Extract the (X, Y) coordinate from the center of the cell holding the provided text.  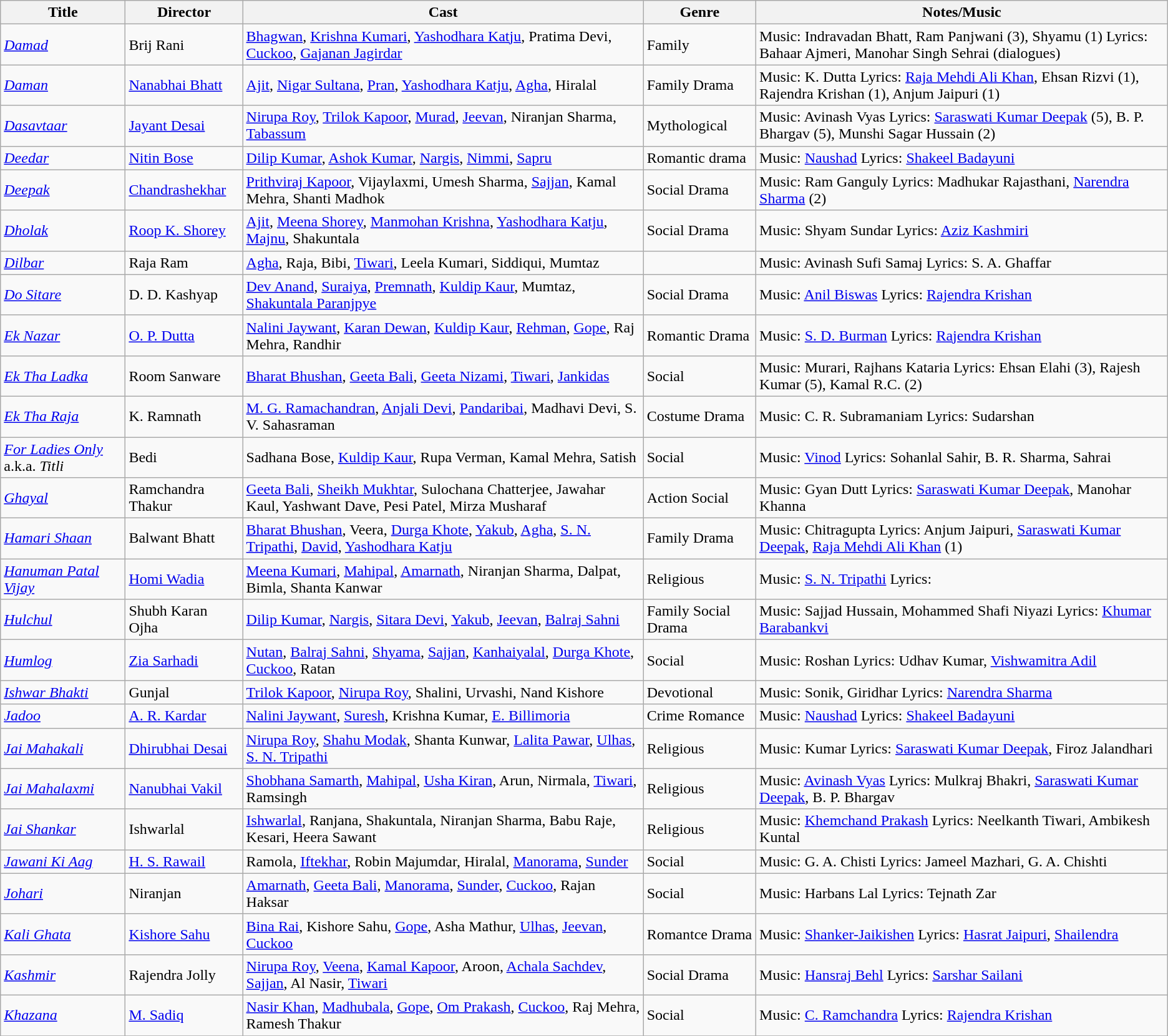
Romantic drama (699, 158)
Music: Avinash Vyas Lyrics: Mulkraj Bhakri, Saraswati Kumar Deepak, B. P. Bhargav (962, 788)
Ajit, Meena Shorey, Manmohan Krishna, Yashodhara Katju, Majnu, Shakuntala (443, 231)
Action Social (699, 498)
Ek Nazar (63, 336)
Niranjan (184, 893)
For Ladies Only a.k.a. Titli (63, 457)
Nalini Jaywant, Suresh, Krishna Kumar, E. Billimoria (443, 716)
Chandrashekhar (184, 190)
Kashmir (63, 974)
Music: C. R. Subramaniam Lyrics: Sudarshan (962, 417)
Do Sitare (63, 294)
Ramola, Iftekhar, Robin Majumdar, Hiralal, Manorama, Sunder (443, 861)
Roop K. Shorey (184, 231)
Hamari Shaan (63, 539)
Geeta Bali, Sheikh Mukhtar, Sulochana Chatterjee, Jawahar Kaul, Yashwant Dave, Pesi Patel, Mirza Musharaf (443, 498)
Music: Sajjad Hussain, Mohammed Shafi Niyazi Lyrics: Khumar Barabankvi (962, 620)
Mythological (699, 126)
Music: Khemchand Prakash Lyrics: Neelkanth Tiwari, Ambikesh Kuntal (962, 830)
Shobhana Samarth, Mahipal, Usha Kiran, Arun, Nirmala, Tiwari, Ramsingh (443, 788)
M. Sadiq (184, 1015)
Nirupa Roy, Veena, Kamal Kapoor, Aroon, Achala Sachdev, Sajjan, Al Nasir, Tiwari (443, 974)
Humlog (63, 660)
Music: Gyan Dutt Lyrics: Saraswati Kumar Deepak, Manohar Khanna (962, 498)
Music: C. Ramchandra Lyrics: Rajendra Krishan (962, 1015)
Ishwarlal, Ranjana, Shakuntala, Niranjan Sharma, Babu Raje, Kesari, Heera Sawant (443, 830)
Jawani Ki Aag (63, 861)
Ishwar Bhakti (63, 692)
Ishwarlal (184, 830)
Music: Harbans Lal Lyrics: Tejnath Zar (962, 893)
Daman (63, 85)
Music: Shanker-Jaikishen Lyrics: Hasrat Jaipuri, Shailendra (962, 934)
A. R. Kardar (184, 716)
Bedi (184, 457)
Music: G. A. Chisti Lyrics: Jameel Mazhari, G. A. Chishti (962, 861)
Music: Murari, Rajhans Kataria Lyrics: Ehsan Elahi (3), Rajesh Kumar (5), Kamal R.C. (2) (962, 375)
Amarnath, Geeta Bali, Manorama, Sunder, Cuckoo, Rajan Haksar (443, 893)
Nalini Jaywant, Karan Dewan, Kuldip Kaur, Rehman, Gope, Raj Mehra, Randhir (443, 336)
Ek Tha Raja (63, 417)
Sadhana Bose, Kuldip Kaur, Rupa Verman, Kamal Mehra, Satish (443, 457)
Deedar (63, 158)
Bhagwan, Krishna Kumari, Yashodhara Katju, Pratima Devi, Cuckoo, Gajanan Jagirdar (443, 45)
Devotional (699, 692)
Music: Ram Ganguly Lyrics: Madhukar Rajasthani, Narendra Sharma (2) (962, 190)
Khazana (63, 1015)
Music: Chitragupta Lyrics: Anjum Jaipuri, Saraswati Kumar Deepak, Raja Mehdi Ali Khan (1) (962, 539)
Music: Kumar Lyrics: Saraswati Kumar Deepak, Firoz Jalandhari (962, 748)
Dilip Kumar, Nargis, Sitara Devi, Yakub, Jeevan, Balraj Sahni (443, 620)
Jai Mahakali (63, 748)
Damad (63, 45)
Bina Rai, Kishore Sahu, Gope, Asha Mathur, Ulhas, Jeevan, Cuckoo (443, 934)
Nanubhai Vakil (184, 788)
Director (184, 12)
Family Social Drama (699, 620)
Dev Anand, Suraiya, Premnath, Kuldip Kaur, Mumtaz, Shakuntala Paranjpye (443, 294)
Romantic Drama (699, 336)
Music: Vinod Lyrics: Sohanlal Sahir, B. R. Sharma, Sahrai (962, 457)
Homi Wadia (184, 579)
Hanuman Patal Vijay (63, 579)
Meena Kumari, Mahipal, Amarnath, Niranjan Sharma, Dalpat, Bimla, Shanta Kanwar (443, 579)
Johari (63, 893)
Dilbar (63, 263)
Costume Drama (699, 417)
Shubh Karan Ojha (184, 620)
Music: Hansraj Behl Lyrics: Sarshar Sailani (962, 974)
Music: S. D. Burman Lyrics: Rajendra Krishan (962, 336)
Nanabhai Bhatt (184, 85)
Music: Roshan Lyrics: Udhav Kumar, Vishwamitra Adil (962, 660)
Rajendra Jolly (184, 974)
Nasir Khan, Madhubala, Gope, Om Prakash, Cuckoo, Raj Mehra, Ramesh Thakur (443, 1015)
Ajit, Nigar Sultana, Pran, Yashodhara Katju, Agha, Hiralal (443, 85)
O. P. Dutta (184, 336)
Room Sanware (184, 375)
Genre (699, 12)
Bharat Bhushan, Geeta Bali, Geeta Nizami, Tiwari, Jankidas (443, 375)
Dilip Kumar, Ashok Kumar, Nargis, Nimmi, Sapru (443, 158)
Hulchul (63, 620)
Cast (443, 12)
Deepak (63, 190)
Nutan, Balraj Sahni, Shyama, Sajjan, Kanhaiyalal, Durga Khote, Cuckoo, Ratan (443, 660)
Music: Avinash Vyas Lyrics: Saraswati Kumar Deepak (5), B. P. Bhargav (5), Munshi Sagar Hussain (2) (962, 126)
Romantce Drama (699, 934)
Music: S. N. Tripathi Lyrics: (962, 579)
Music: Shyam Sundar Lyrics: Aziz Kashmiri (962, 231)
Notes/Music (962, 12)
Jadoo (63, 716)
Raja Ram (184, 263)
Dasavtaar (63, 126)
Gunjal (184, 692)
Title (63, 12)
H. S. Rawail (184, 861)
Nitin Bose (184, 158)
Agha, Raja, Bibi, Tiwari, Leela Kumari, Siddiqui, Mumtaz (443, 263)
Trilok Kapoor, Nirupa Roy, Shalini, Urvashi, Nand Kishore (443, 692)
Ek Tha Ladka (63, 375)
D. D. Kashyap (184, 294)
Music: Indravadan Bhatt, Ram Panjwani (3), Shyamu (1) Lyrics: Bahaar Ajmeri, Manohar Singh Sehrai (dialogues) (962, 45)
Prithviraj Kapoor, Vijaylaxmi, Umesh Sharma, Sajjan, Kamal Mehra, Shanti Madhok (443, 190)
Kishore Sahu (184, 934)
Balwant Bhatt (184, 539)
Music: Anil Biswas Lyrics: Rajendra Krishan (962, 294)
M. G. Ramachandran, Anjali Devi, Pandaribai, Madhavi Devi, S. V. Sahasraman (443, 417)
Zia Sarhadi (184, 660)
Nirupa Roy, Shahu Modak, Shanta Kunwar, Lalita Pawar, Ulhas, S. N. Tripathi (443, 748)
K. Ramnath (184, 417)
Jai Shankar (63, 830)
Crime Romance (699, 716)
Jayant Desai (184, 126)
Music: Avinash Sufi Samaj Lyrics: S. A. Ghaffar (962, 263)
Dholak (63, 231)
Brij Rani (184, 45)
Nirupa Roy, Trilok Kapoor, Murad, Jeevan, Niranjan Sharma, Tabassum (443, 126)
Dhirubhai Desai (184, 748)
Ghayal (63, 498)
Music: K. Dutta Lyrics: Raja Mehdi Ali Khan, Ehsan Rizvi (1), Rajendra Krishan (1), Anjum Jaipuri (1) (962, 85)
Family (699, 45)
Kali Ghata (63, 934)
Music: Sonik, Giridhar Lyrics: Narendra Sharma (962, 692)
Ramchandra Thakur (184, 498)
Bharat Bhushan, Veera, Durga Khote, Yakub, Agha, S. N. Tripathi, David, Yashodhara Katju (443, 539)
Jai Mahalaxmi (63, 788)
